Capture the cell that displays the provided text and extract its (X, Y) central coordinate. 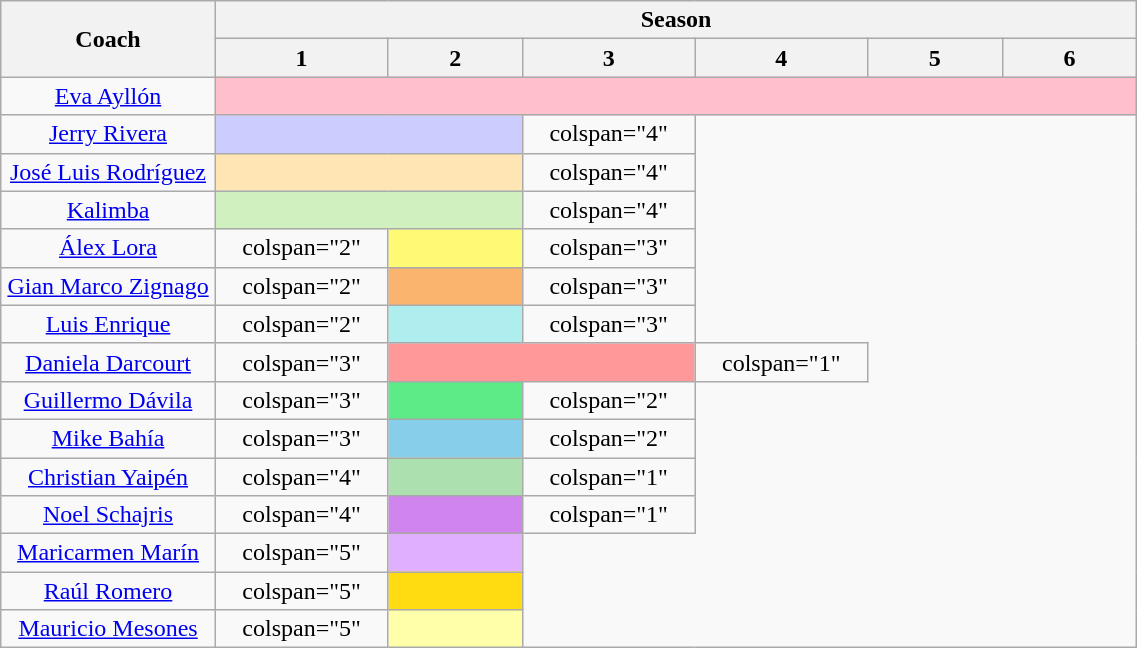
Maricarmen Marín (108, 553)
Daniela Darcourt (108, 362)
Mauricio Mesones (108, 629)
3 (608, 58)
Christian Yaipén (108, 477)
Álex Lora (108, 248)
José Luis Rodríguez (108, 172)
5 (934, 58)
Gian Marco Zignago (108, 286)
Season (676, 20)
Noel Schajris (108, 515)
6 (1070, 58)
Jerry Rivera (108, 134)
4 (782, 58)
Kalimba (108, 210)
2 (456, 58)
Luis Enrique (108, 324)
Coach (108, 39)
1 (302, 58)
Raúl Romero (108, 591)
Guillermo Dávila (108, 400)
Eva Ayllón (108, 96)
Mike Bahía (108, 438)
